Detect which cell encompasses the target text, then output its (X, Y) center coordinate. 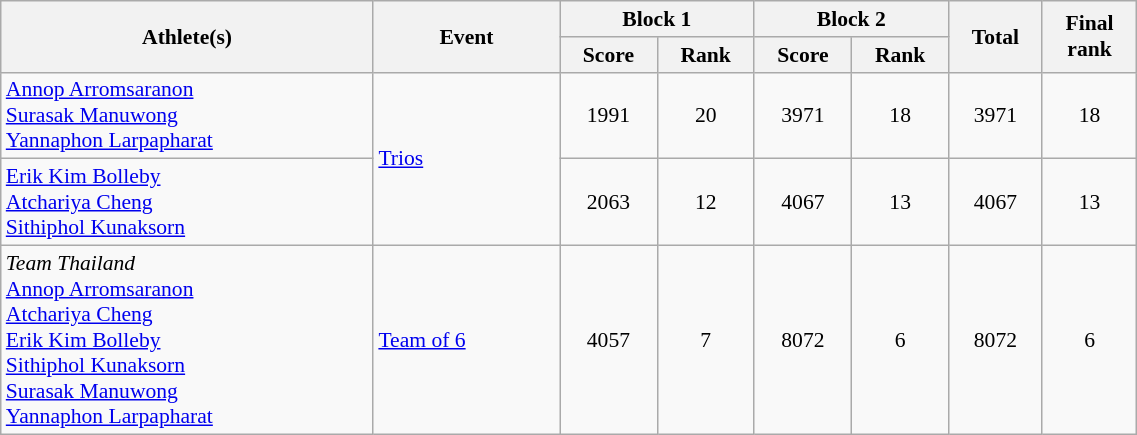
Erik Kim BollebyAtchariya ChengSithiphol Kunaksorn (188, 202)
12 (706, 202)
Athlete(s) (188, 36)
Team of 6 (466, 340)
2063 (609, 202)
20 (706, 116)
Final rank (1090, 36)
Block 2 (851, 19)
Trios (466, 158)
Total (996, 36)
Event (466, 36)
Block 1 (657, 19)
Annop ArromsaranonSurasak ManuwongYannaphon Larpapharat (188, 116)
4057 (609, 340)
7 (706, 340)
1991 (609, 116)
Team ThailandAnnop ArromsaranonAtchariya ChengErik Kim BollebySithiphol KunaksornSurasak ManuwongYannaphon Larpapharat (188, 340)
